Provide the (X, Y) coordinate of the cell's center where the given text is located.  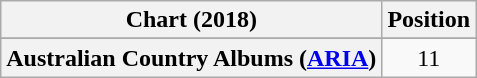
Australian Country Albums (ARIA) (192, 58)
11 (429, 58)
Position (429, 20)
Chart (2018) (192, 20)
